Determine the (x, y) coordinate at the center of the cell enclosing the given text.  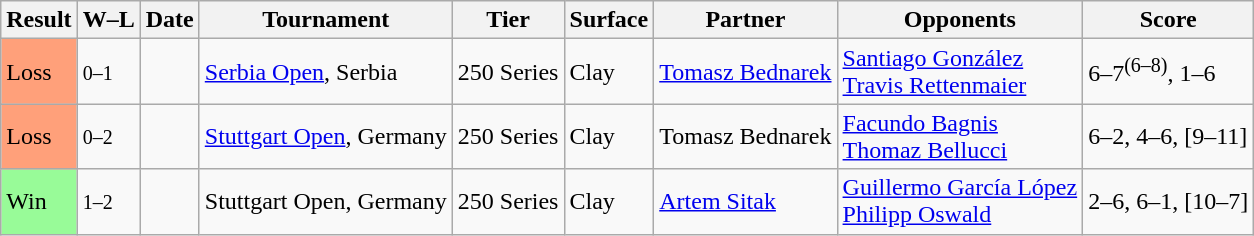
Partner (746, 20)
Score (1168, 20)
Guillermo García López Philipp Oswald (960, 202)
Facundo Bagnis Thomaz Bellucci (960, 136)
Serbia Open, Serbia (326, 72)
Artem Sitak (746, 202)
Date (170, 20)
Opponents (960, 20)
Surface (609, 20)
W–L (108, 20)
1–2 (108, 202)
0–1 (108, 72)
2–6, 6–1, [10–7] (1168, 202)
6–7(6–8), 1–6 (1168, 72)
6–2, 4–6, [9–11] (1168, 136)
Santiago González Travis Rettenmaier (960, 72)
Tournament (326, 20)
0–2 (108, 136)
Win (39, 202)
Result (39, 20)
Tier (508, 20)
